Provide the [x, y] coordinate of the cell's center where the given text is located.  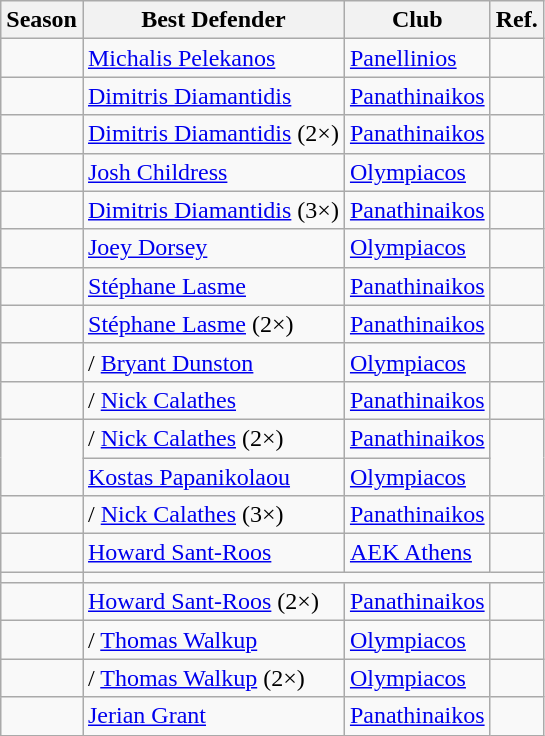
/ Nick Calathes [213, 400]
Club [417, 20]
Kostas Papanikolaou [213, 477]
Joey Dorsey [213, 248]
/ Thomas Walkup (2×) [213, 678]
Michalis Pelekanos [213, 58]
Howard Sant-Roos [213, 553]
Josh Childress [213, 172]
Dimitris Diamantidis [213, 96]
/ Nick Calathes (2×) [213, 438]
Best Defender [213, 20]
Stéphane Lasme [213, 286]
Stéphane Lasme (2×) [213, 324]
Dimitris Diamantidis (3×) [213, 210]
Ref. [516, 20]
/ Thomas Walkup [213, 640]
Panellinios [417, 58]
Dimitris Diamantidis (2×) [213, 134]
/ Nick Calathes (3×) [213, 515]
/ Bryant Dunston [213, 362]
AEK Athens [417, 553]
Howard Sant-Roos (2×) [213, 602]
Jerian Grant [213, 716]
Season [42, 20]
